Return the (X, Y) coordinate for the center point of the cell that contains the specified text.  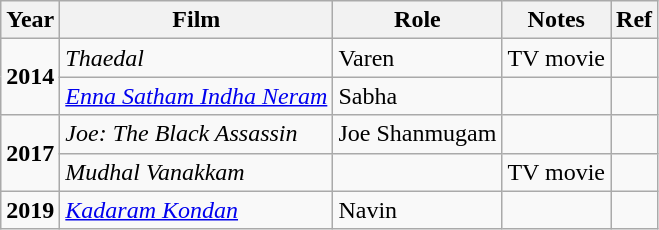
Mudhal Vanakkam (196, 172)
Joe Shanmugam (418, 134)
Navin (418, 210)
Varen (418, 58)
2017 (30, 153)
2019 (30, 210)
Sabha (418, 96)
Thaedal (196, 58)
Joe: The Black Assassin (196, 134)
2014 (30, 77)
Kadaram Kondan (196, 210)
Role (418, 20)
Film (196, 20)
Ref (634, 20)
Year (30, 20)
Enna Satham Indha Neram (196, 96)
Notes (556, 20)
